Locate the cell with the specified text and output its (X, Y) center coordinate. 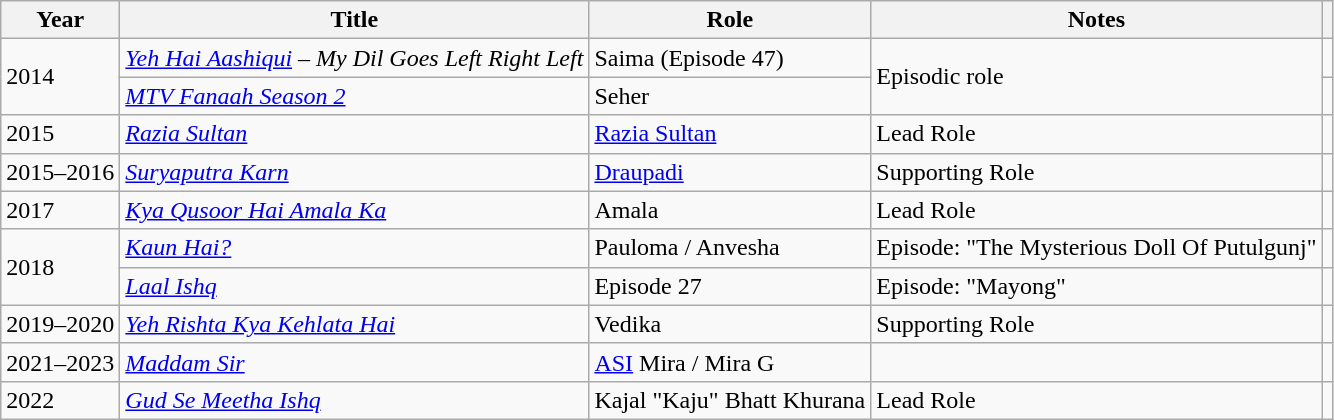
Kajal "Kaju" Bhatt Khurana (730, 400)
Gud Se Meetha Ishq (354, 400)
2015 (60, 134)
Vedika (730, 324)
Pauloma / Anvesha (730, 248)
2019–2020 (60, 324)
Kya Qusoor Hai Amala Ka (354, 210)
2021–2023 (60, 362)
Laal Ishq (354, 286)
Draupadi (730, 172)
Yeh Rishta Kya Kehlata Hai (354, 324)
ASI Mira / Mira G (730, 362)
Episode: "The Mysterious Doll Of Putulgunj" (1096, 248)
Suryaputra Karn (354, 172)
2022 (60, 400)
Year (60, 20)
Saima (Episode 47) (730, 58)
Seher (730, 96)
Amala (730, 210)
Episode: "Mayong" (1096, 286)
Maddam Sir (354, 362)
MTV Fanaah Season 2 (354, 96)
Episodic role (1096, 77)
2014 (60, 77)
Yeh Hai Aashiqui – My Dil Goes Left Right Left (354, 58)
Notes (1096, 20)
2015–2016 (60, 172)
Title (354, 20)
Role (730, 20)
Kaun Hai? (354, 248)
2018 (60, 267)
2017 (60, 210)
Episode 27 (730, 286)
